Identify which cell holds the provided text, then report its [x, y] central coordinate. 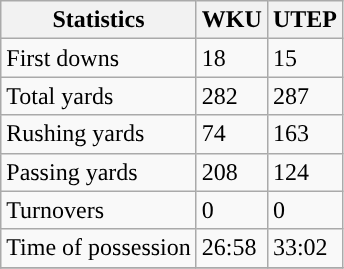
282 [232, 96]
124 [304, 172]
Rushing yards [99, 134]
26:58 [232, 248]
Statistics [99, 20]
18 [232, 58]
208 [232, 172]
Turnovers [99, 210]
33:02 [304, 248]
Time of possession [99, 248]
UTEP [304, 20]
Passing yards [99, 172]
163 [304, 134]
First downs [99, 58]
15 [304, 58]
287 [304, 96]
74 [232, 134]
Total yards [99, 96]
WKU [232, 20]
